Capture the cell that displays the provided text and extract its (x, y) central coordinate. 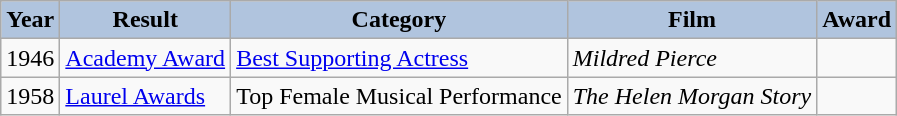
Year (30, 20)
Best Supporting Actress (400, 58)
Mildred Pierce (692, 58)
1958 (30, 96)
1946 (30, 58)
Result (146, 20)
Film (692, 20)
Top Female Musical Performance (400, 96)
Laurel Awards (146, 96)
Category (400, 20)
The Helen Morgan Story (692, 96)
Academy Award (146, 58)
Award (857, 20)
